Scan for the cell matching the given text and deliver its (x, y) coordinate at center. 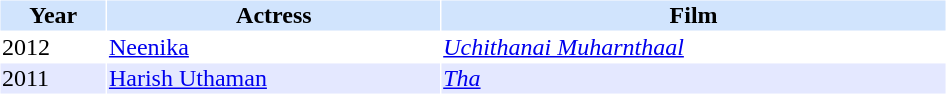
Harish Uthaman (274, 79)
Neenika (274, 47)
Year (52, 15)
Uchithanai Muharnthaal (694, 47)
2012 (52, 47)
2011 (52, 79)
Tha (694, 79)
Actress (274, 15)
Film (694, 15)
